Extract the [X, Y] coordinate from the center of the cell holding the provided text.  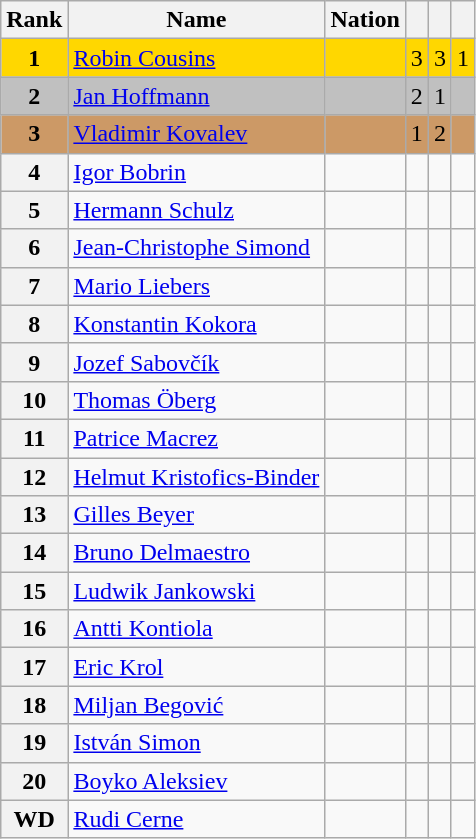
5 [34, 210]
6 [34, 248]
12 [34, 477]
Mario Liebers [196, 286]
Rank [34, 20]
20 [34, 781]
Patrice Macrez [196, 438]
Robin Cousins [196, 58]
Konstantin Kokora [196, 324]
Miljan Begović [196, 705]
4 [34, 172]
16 [34, 629]
8 [34, 324]
Jean-Christophe Simond [196, 248]
17 [34, 667]
Boyko Aleksiev [196, 781]
Eric Krol [196, 667]
Helmut Kristofics-Binder [196, 477]
Antti Kontiola [196, 629]
18 [34, 705]
Jan Hoffmann [196, 96]
István Simon [196, 743]
14 [34, 553]
9 [34, 362]
11 [34, 438]
Nation [365, 20]
WD [34, 819]
7 [34, 286]
10 [34, 400]
Igor Bobrin [196, 172]
15 [34, 591]
Hermann Schulz [196, 210]
Rudi Cerne [196, 819]
Vladimir Kovalev [196, 134]
19 [34, 743]
Bruno Delmaestro [196, 553]
Gilles Beyer [196, 515]
Thomas Öberg [196, 400]
Jozef Sabovčík [196, 362]
Name [196, 20]
13 [34, 515]
Ludwik Jankowski [196, 591]
